Output the [X, Y] coordinate of the center of the cell containing the given text.  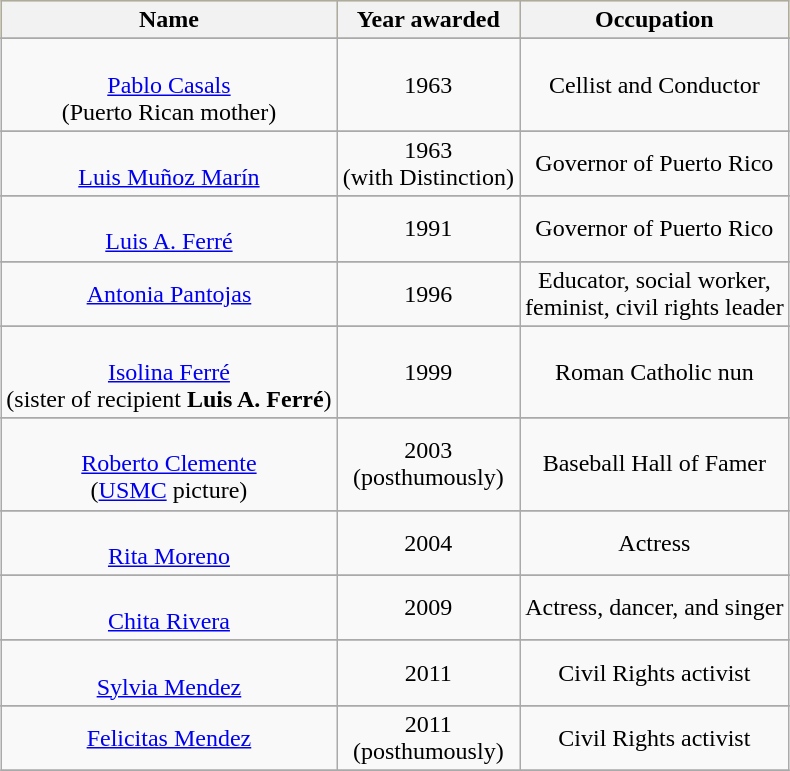
Name [169, 20]
1996 [428, 294]
Luis A. Ferré [169, 228]
Felicitas Mendez [169, 738]
2004 [428, 542]
1999 [428, 372]
1963(with Distinction) [428, 164]
Isolina Ferré(sister of recipient Luis A. Ferré) [169, 372]
1991 [428, 228]
Sylvia Mendez [169, 672]
Baseball Hall of Famer [655, 464]
2003(posthumously) [428, 464]
Pablo Casals(Puerto Rican mother) [169, 85]
2011(posthumously) [428, 738]
Cellist and Conductor [655, 85]
Year awarded [428, 20]
Antonia Pantojas [169, 294]
Roman Catholic nun [655, 372]
2011 [428, 672]
Luis Muñoz Marín [169, 164]
Actress [655, 542]
Occupation [655, 20]
Roberto Clemente (USMC picture) [169, 464]
Educator, social worker, feminist, civil rights leader [655, 294]
Chita Rivera [169, 608]
2009 [428, 608]
1963 [428, 85]
Actress, dancer, and singer [655, 608]
Rita Moreno [169, 542]
